Output the [X, Y] coordinate of the center of the cell containing the given text.  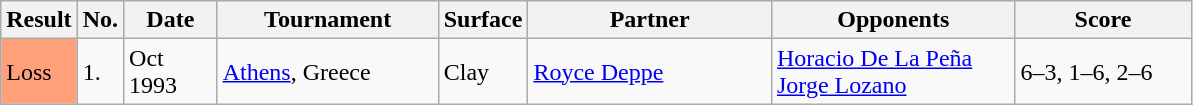
Date [171, 20]
Opponents [893, 20]
Surface [483, 20]
Horacio De La Peña Jorge Lozano [893, 72]
Tournament [328, 20]
No. [100, 20]
Oct 1993 [171, 72]
Partner [650, 20]
1. [100, 72]
Royce Deppe [650, 72]
Result [39, 20]
6–3, 1–6, 2–6 [1103, 72]
Clay [483, 72]
Athens, Greece [328, 72]
Score [1103, 20]
Loss [39, 72]
